Find where the given text appears and provide that cell's center as (x, y) coordinate. 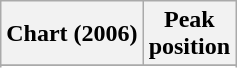
Chart (2006) (72, 34)
Peakposition (189, 34)
